Scan for the cell matching the given text and deliver its (x, y) coordinate at center. 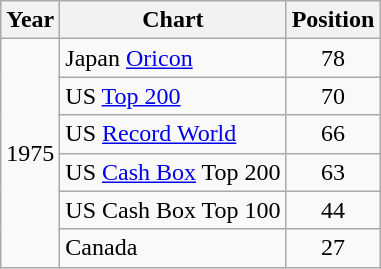
Chart (173, 20)
66 (333, 134)
US Cash Box Top 100 (173, 210)
US Top 200 (173, 96)
78 (333, 58)
US Cash Box Top 200 (173, 172)
Japan Oricon (173, 58)
Position (333, 20)
70 (333, 96)
44 (333, 210)
1975 (30, 153)
US Record World (173, 134)
Canada (173, 248)
63 (333, 172)
27 (333, 248)
Year (30, 20)
